Return [X, Y] of the center of cell containing provided text 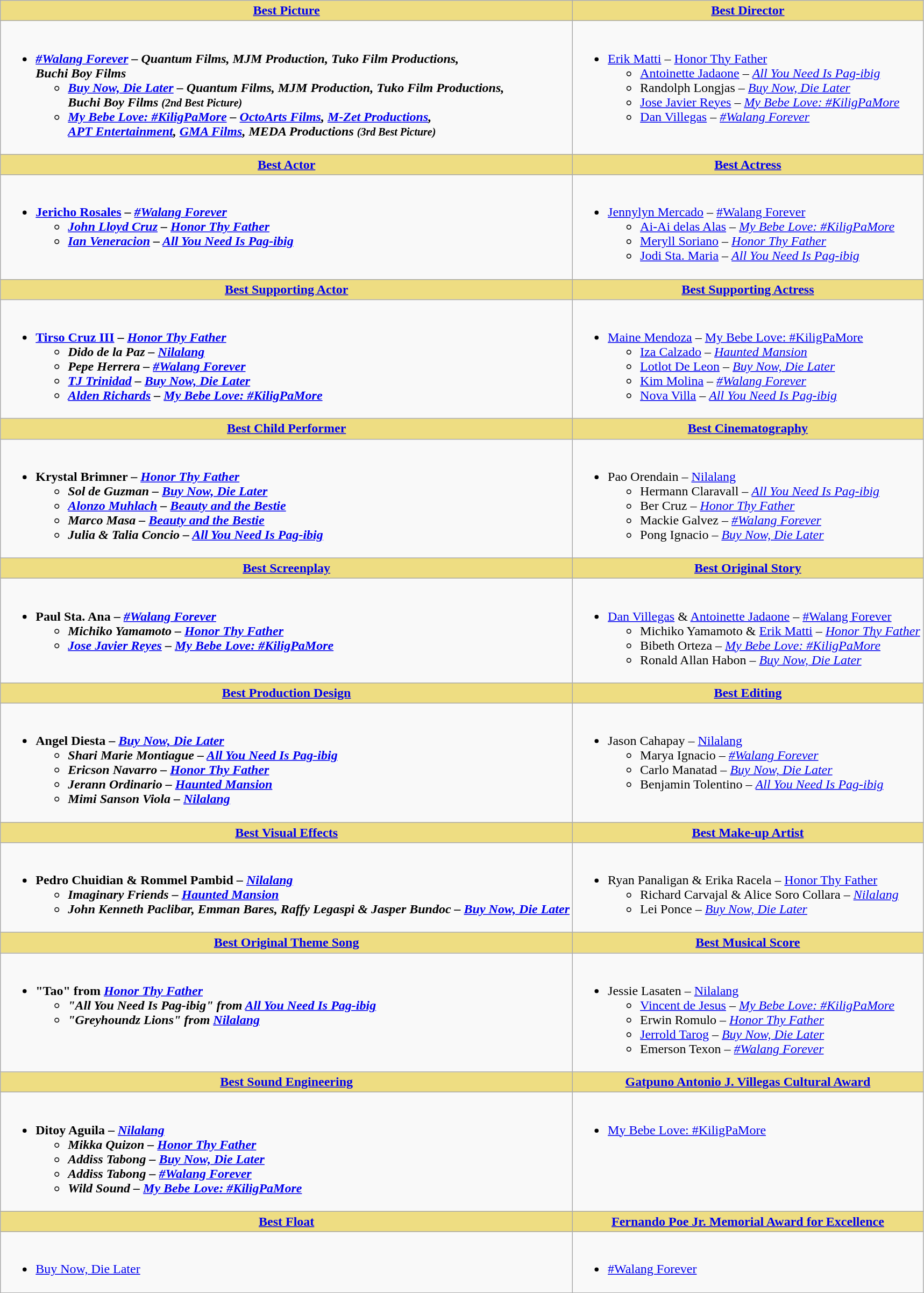
#Walang Forever [748, 1262]
Best Editing [748, 693]
Best Actor [287, 165]
Gatpuno Antonio J. Villegas Cultural Award [748, 1082]
Best Cinematography [748, 429]
My Bebe Love: #KiligPaMore [748, 1152]
Fernando Poe Jr. Memorial Award for Excellence [748, 1221]
Best Supporting Actor [287, 289]
Paul Sta. Ana – #Walang ForeverMichiko Yamamoto – Honor Thy FatherJose Javier Reyes – My Bebe Love: #KiligPaMore [287, 630]
Best Picture [287, 11]
Buy Now, Die Later [287, 1262]
Jason Cahapay – NilalangMarya Ignacio – #Walang ForeverCarlo Manatad – Buy Now, Die LaterBenjamin Tolentino – All You Need Is Pag-ibig [748, 763]
Best Original Story [748, 568]
Best Make-up Artist [748, 832]
Best Production Design [287, 693]
Best Musical Score [748, 943]
Best Actress [748, 165]
Best Director [748, 11]
Best Visual Effects [287, 832]
Best Screenplay [287, 568]
Best Child Performer [287, 429]
Best Float [287, 1221]
"Tao" from Honor Thy Father"All You Need Is Pag-ibig" from All You Need Is Pag-ibig"Greyhoundz Lions" from Nilalang [287, 1012]
Best Supporting Actress [748, 289]
Best Original Theme Song [287, 943]
Best Sound Engineering [287, 1082]
Ryan Panaligan & Erika Racela – Honor Thy FatherRichard Carvajal & Alice Soro Collara – NilalangLei Ponce – Buy Now, Die Later [748, 887]
Jericho Rosales – #Walang ForeverJohn Lloyd Cruz – Honor Thy FatherIan Veneracion – All You Need Is Pag-ibig [287, 227]
